For the text-containing cell, return its midpoint in (X, Y) coordinate format. 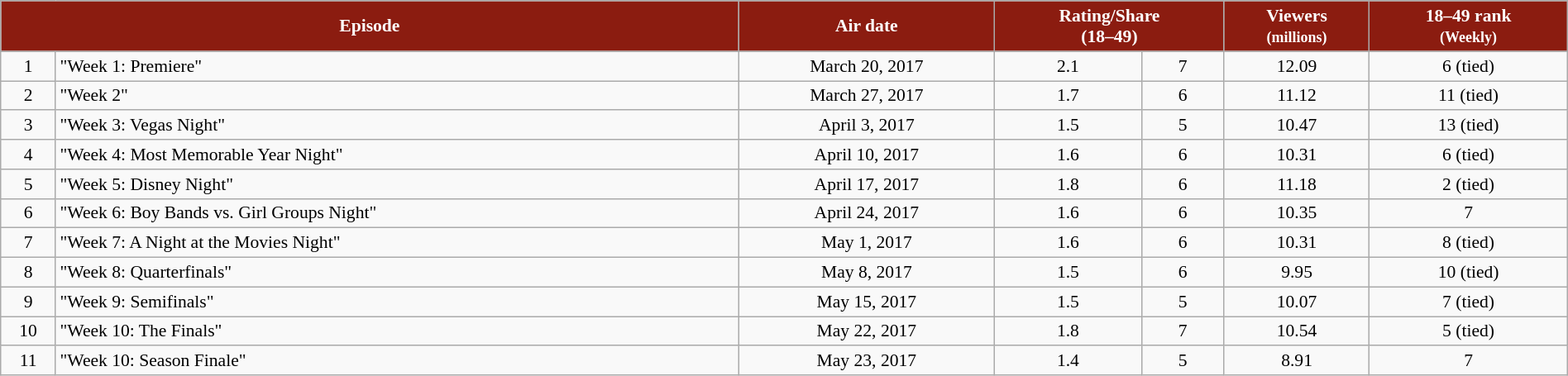
8 (28, 273)
7 (tied) (1469, 302)
May 15, 2017 (867, 302)
13 (tied) (1469, 126)
Viewers(millions) (1297, 26)
10.54 (1297, 331)
1.4 (1068, 361)
May 8, 2017 (867, 273)
"Week 4: Most Memorable Year Night" (397, 155)
9 (28, 302)
March 20, 2017 (867, 66)
"Week 3: Vegas Night" (397, 126)
"Week 9: Semifinals" (397, 302)
9.95 (1297, 273)
Episode (370, 26)
10 (28, 331)
1.7 (1068, 96)
April 3, 2017 (867, 126)
March 27, 2017 (867, 96)
"Week 5: Disney Night" (397, 184)
"Week 1: Premiere" (397, 66)
2 (28, 96)
5 (tied) (1469, 331)
Air date (867, 26)
"Week 10: Season Finale" (397, 361)
May 23, 2017 (867, 361)
"Week 6: Boy Bands vs. Girl Groups Night" (397, 213)
"Week 8: Quarterfinals" (397, 273)
10.07 (1297, 302)
4 (28, 155)
Rating/Share(18–49) (1110, 26)
11.12 (1297, 96)
April 17, 2017 (867, 184)
2 (tied) (1469, 184)
10.35 (1297, 213)
3 (28, 126)
"Week 2" (397, 96)
May 1, 2017 (867, 243)
11 (28, 361)
12.09 (1297, 66)
11 (tied) (1469, 96)
"Week 7: A Night at the Movies Night" (397, 243)
1 (28, 66)
8 (tied) (1469, 243)
18–49 rank(Weekly) (1469, 26)
11.18 (1297, 184)
10.47 (1297, 126)
10 (tied) (1469, 273)
April 24, 2017 (867, 213)
May 22, 2017 (867, 331)
8.91 (1297, 361)
April 10, 2017 (867, 155)
"Week 10: The Finals" (397, 331)
2.1 (1068, 66)
